Scan for the cell matching the given text and deliver its (x, y) coordinate at center. 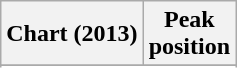
Peakposition (189, 34)
Chart (2013) (72, 34)
